For the text-containing cell, return its midpoint in [x, y] coordinate format. 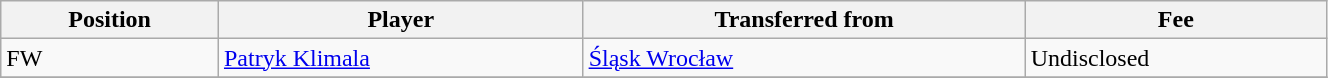
Undisclosed [1176, 58]
Transferred from [804, 20]
Player [400, 20]
Śląsk Wrocław [804, 58]
Position [110, 20]
Patryk Klimala [400, 58]
Fee [1176, 20]
FW [110, 58]
